Locate the cell with the specified text and output its [X, Y] center coordinate. 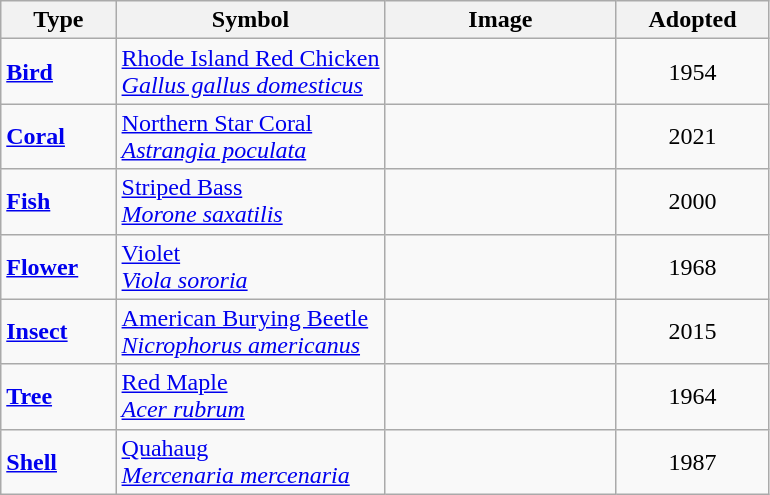
Insect [58, 332]
Flower [58, 266]
Symbol [250, 20]
Adopted [693, 20]
American Burying BeetleNicrophorus americanus [250, 332]
Type [58, 20]
Northern Star CoralAstrangia poculata [250, 136]
Image [500, 20]
Striped BassMorone saxatilis [250, 202]
1954 [693, 72]
VioletViola sororia [250, 266]
Shell [58, 462]
Coral [58, 136]
2021 [693, 136]
Bird [58, 72]
QuahaugMercenaria mercenaria [250, 462]
Rhode Island Red ChickenGallus gallus domesticus [250, 72]
1968 [693, 266]
Fish [58, 202]
Red MapleAcer rubrum [250, 396]
1987 [693, 462]
1964 [693, 396]
2000 [693, 202]
Tree [58, 396]
2015 [693, 332]
